Scan for the cell matching the given text and deliver its (x, y) coordinate at center. 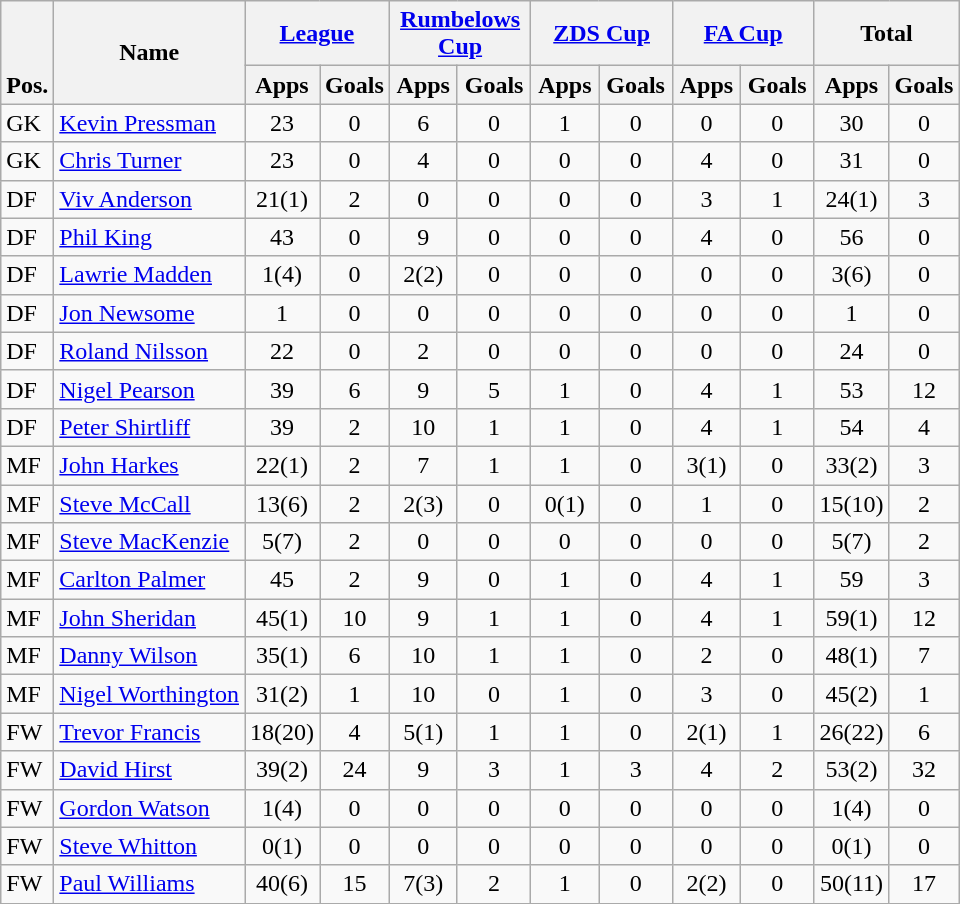
Roland Nilsson (150, 351)
45(1) (282, 618)
31 (852, 161)
Lawrie Madden (150, 275)
26(22) (852, 732)
15 (355, 884)
Nigel Worthington (150, 694)
13(6) (282, 503)
Danny Wilson (150, 656)
48(1) (852, 656)
David Hirst (150, 770)
18(20) (282, 732)
FA Cup (743, 34)
2(1) (706, 732)
32 (924, 770)
43 (282, 237)
2(3) (423, 503)
21(1) (282, 199)
50(11) (852, 884)
Phil King (150, 237)
Peter Shirtliff (150, 427)
45(2) (852, 694)
22(1) (282, 465)
54 (852, 427)
45 (282, 580)
Trevor Francis (150, 732)
Rumbelows Cup (460, 34)
John Harkes (150, 465)
3(1) (706, 465)
17 (924, 884)
53(2) (852, 770)
League (316, 34)
39(2) (282, 770)
33(2) (852, 465)
Nigel Pearson (150, 389)
Jon Newsome (150, 313)
5 (494, 389)
24(1) (852, 199)
Name (150, 52)
15(10) (852, 503)
35(1) (282, 656)
Total (886, 34)
31(2) (282, 694)
22 (282, 351)
Steve Whitton (150, 846)
Steve MacKenzie (150, 542)
Chris Turner (150, 161)
59 (852, 580)
John Sheridan (150, 618)
Kevin Pressman (150, 123)
59(1) (852, 618)
40(6) (282, 884)
3(6) (852, 275)
Pos. (28, 52)
Steve McCall (150, 503)
ZDS Cup (602, 34)
53 (852, 389)
Carlton Palmer (150, 580)
30 (852, 123)
7(3) (423, 884)
Viv Anderson (150, 199)
5(1) (423, 732)
56 (852, 237)
Gordon Watson (150, 808)
Paul Williams (150, 884)
